Pinpoint the cell where the given text exists, returning its (x, y) midpoint coordinate. 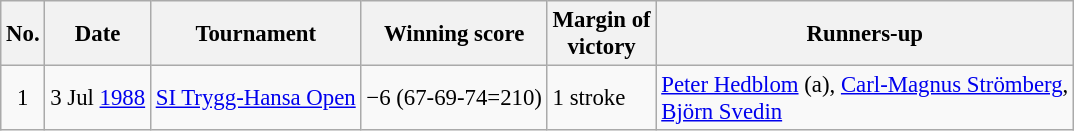
1 stroke (602, 98)
Date (98, 34)
Peter Hedblom (a), Carl-Magnus Strömberg, Björn Svedin (865, 98)
3 Jul 1988 (98, 98)
Runners-up (865, 34)
1 (23, 98)
Winning score (454, 34)
−6 (67-69-74=210) (454, 98)
SI Trygg-Hansa Open (256, 98)
Margin ofvictory (602, 34)
Tournament (256, 34)
No. (23, 34)
